Find where the given text appears and provide that cell's center as [X, Y] coordinate. 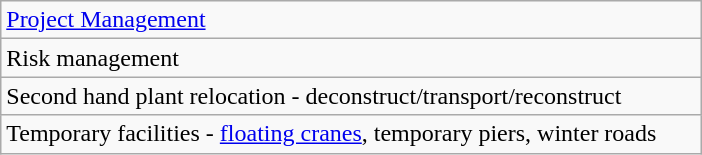
Project Management [352, 20]
Second hand plant relocation - deconstruct/transport/reconstruct [352, 96]
Temporary facilities - floating cranes, temporary piers, winter roads [352, 134]
Risk management [352, 58]
